Detect which cell encompasses the target text, then output its [x, y] center coordinate. 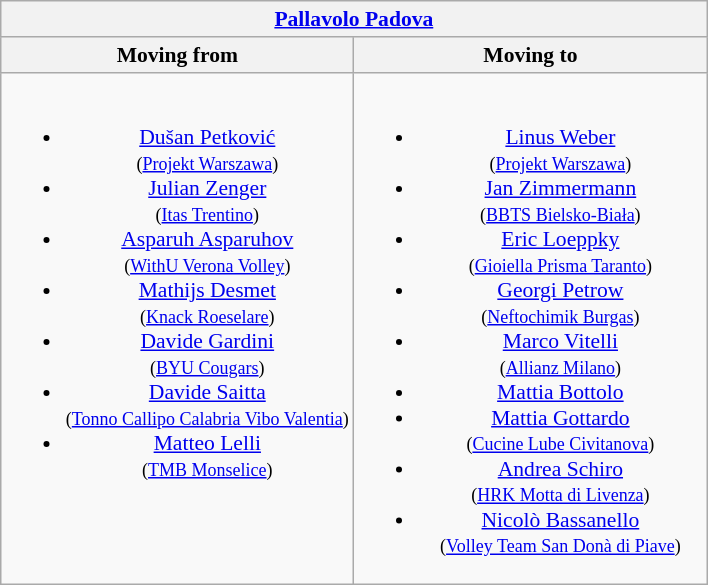
Moving to [530, 55]
Pallavolo Padova [354, 19]
Moving from [178, 55]
